Output the (x, y) coordinate of the center of the cell containing the given text.  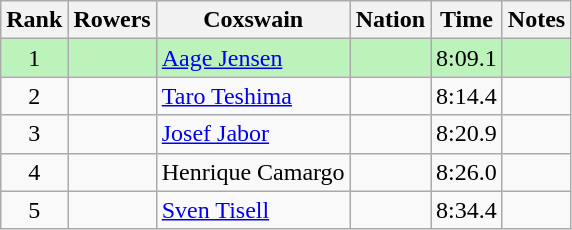
Rowers (112, 20)
1 (34, 58)
4 (34, 172)
8:26.0 (467, 172)
3 (34, 134)
Notes (536, 20)
8:20.9 (467, 134)
8:14.4 (467, 96)
Henrique Camargo (253, 172)
Josef Jabor (253, 134)
8:34.4 (467, 210)
8:09.1 (467, 58)
Aage Jensen (253, 58)
Time (467, 20)
Rank (34, 20)
5 (34, 210)
Nation (390, 20)
Taro Teshima (253, 96)
Sven Tisell (253, 210)
Coxswain (253, 20)
2 (34, 96)
